Detect which cell encompasses the target text, then output its (X, Y) center coordinate. 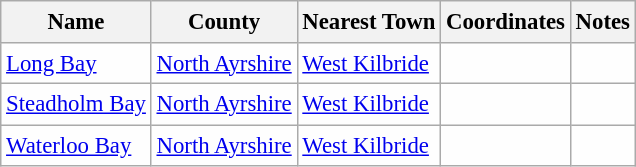
Waterloo Bay (76, 146)
Notes (602, 22)
Nearest Town (369, 22)
Steadholm Bay (76, 104)
Name (76, 22)
Long Bay (76, 62)
Coordinates (506, 22)
County (224, 22)
